Output the [X, Y] coordinate of the center of the cell containing the given text.  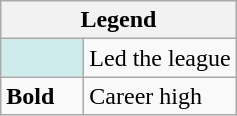
Career high [160, 96]
Bold [42, 96]
Legend [118, 20]
Led the league [160, 58]
